Find where the given text appears and provide that cell's center as [X, Y] coordinate. 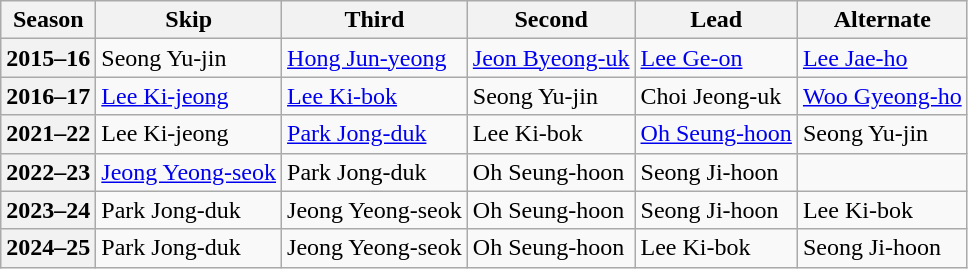
Lead [716, 20]
Third [375, 20]
2023–24 [48, 210]
Woo Gyeong-ho [882, 96]
Choi Jeong-uk [716, 96]
2021–22 [48, 134]
Jeon Byeong-uk [551, 58]
2015–16 [48, 58]
Hong Jun-yeong [375, 58]
2024–25 [48, 248]
Second [551, 20]
Alternate [882, 20]
Season [48, 20]
Lee Ge-on [716, 58]
Skip [189, 20]
Lee Jae-ho [882, 58]
2016–17 [48, 96]
2022–23 [48, 172]
